Determine the [x, y] coordinate at the center of the cell enclosing the given text.  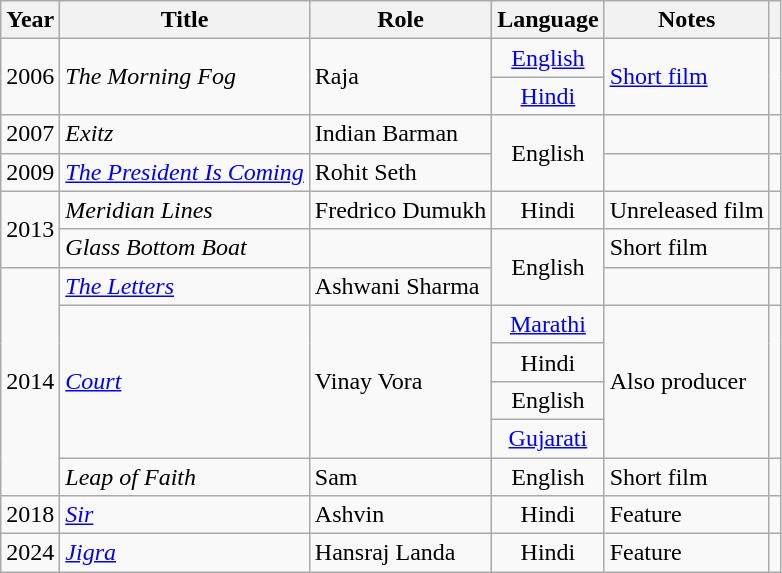
Also producer [686, 381]
Gujarati [548, 438]
2018 [30, 515]
Rohit Seth [400, 172]
Raja [400, 77]
Year [30, 20]
Meridian Lines [184, 210]
Jigra [184, 553]
2009 [30, 172]
2014 [30, 381]
Ashwani Sharma [400, 286]
Exitz [184, 134]
Vinay Vora [400, 381]
Sir [184, 515]
Unreleased film [686, 210]
Ashvin [400, 515]
2006 [30, 77]
The Morning Fog [184, 77]
Title [184, 20]
Fredrico Dumukh [400, 210]
Leap of Faith [184, 477]
Marathi [548, 324]
Language [548, 20]
Notes [686, 20]
Indian Barman [400, 134]
The Letters [184, 286]
Court [184, 381]
Role [400, 20]
2024 [30, 553]
Glass Bottom Boat [184, 248]
Sam [400, 477]
Hansraj Landa [400, 553]
The President Is Coming [184, 172]
2007 [30, 134]
2013 [30, 229]
